Scan for the cell matching the given text and deliver its (x, y) coordinate at center. 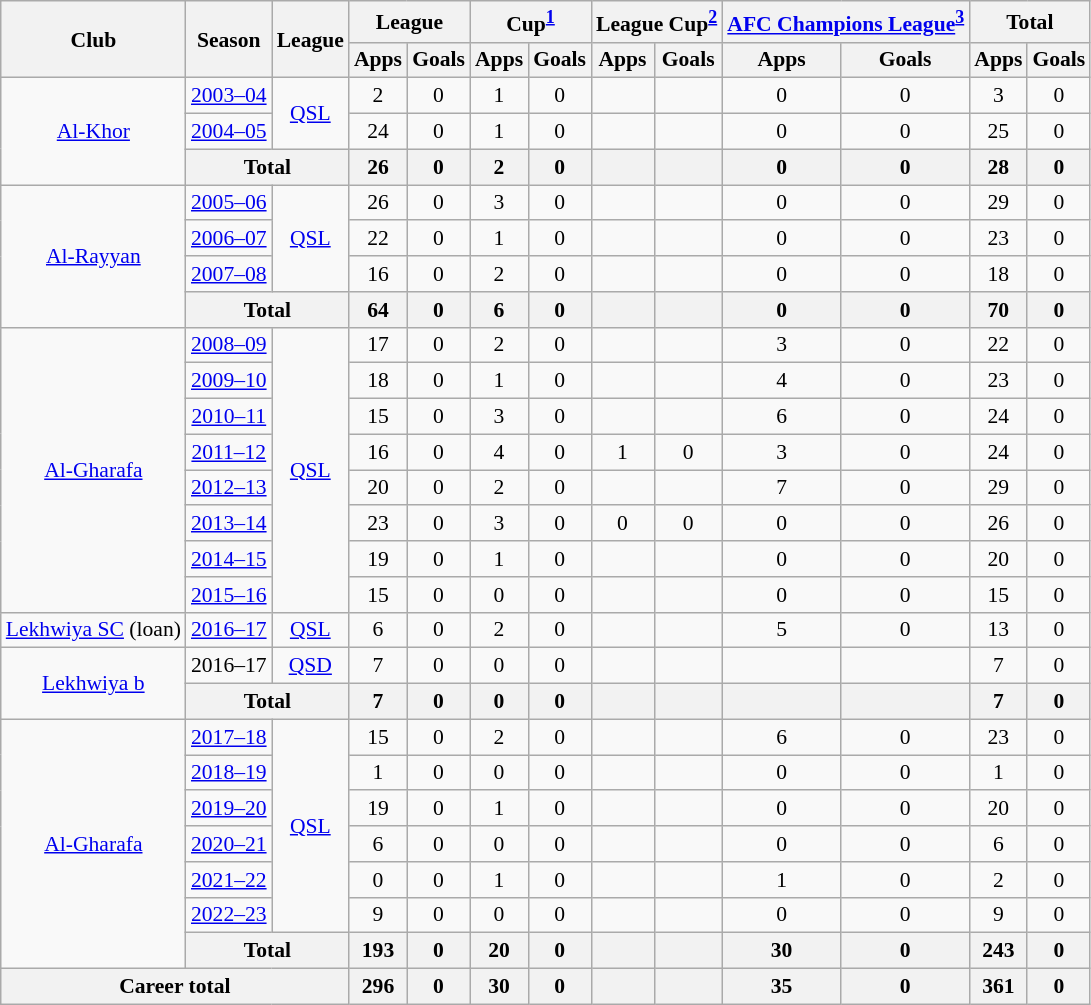
Al-Rayyan (94, 256)
League Cup2 (656, 22)
2005–06 (229, 203)
2004–05 (229, 132)
Career total (175, 987)
2013–14 (229, 524)
2009–10 (229, 381)
2018–19 (229, 773)
2022–23 (229, 915)
Club (94, 40)
296 (378, 987)
QSD (310, 666)
2020–21 (229, 844)
2003–04 (229, 96)
2010–11 (229, 417)
2008–09 (229, 345)
70 (998, 310)
17 (378, 345)
243 (998, 951)
2017–18 (229, 737)
Cup1 (530, 22)
Lekhwiya b (94, 684)
193 (378, 951)
2021–22 (229, 880)
2006–07 (229, 239)
2011–12 (229, 452)
25 (998, 132)
Lekhwiya SC (loan) (94, 630)
Al-Khor (94, 132)
2007–08 (229, 274)
5 (782, 630)
28 (998, 167)
2012–13 (229, 488)
64 (378, 310)
2019–20 (229, 809)
35 (782, 987)
Season (229, 40)
AFC Champions League3 (846, 22)
13 (998, 630)
361 (998, 987)
2015–16 (229, 595)
2014–15 (229, 559)
